Provide the [X, Y] coordinate of the cell's center where the given text is located.  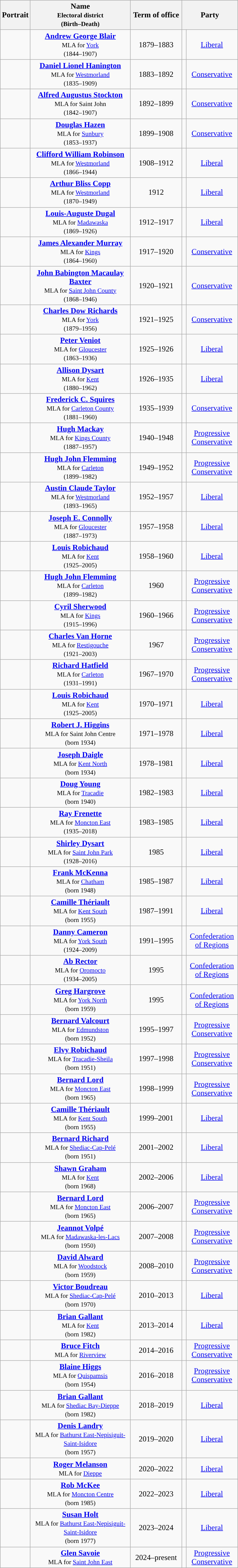
1985–1987 [156, 881]
1957–1958 [156, 527]
Term of office [156, 15]
1917–1920 [156, 252]
1912 [156, 192]
Louis-Auguste DugalMLA for Madawaska(1869–1926) [80, 222]
1999–2001 [156, 1118]
Shirley DysartMLA for Saint John Park(1928–2016) [80, 852]
1912–1917 [156, 222]
1935–1939 [156, 408]
1967 [156, 645]
1883–1892 [156, 74]
1967–1970 [156, 674]
2024–present [156, 1557]
1926–1935 [156, 378]
Joseph E. ConnollyMLA for Gloucester(1887–1973) [80, 527]
2006–2007 [156, 1207]
1940–1948 [156, 438]
1970–1971 [156, 704]
Ab RectorMLA for Oromocto(1934–2005) [80, 970]
Charles Van HorneMLA for Restigouche(1921–2003) [80, 645]
2007–2008 [156, 1236]
Party [210, 15]
David AlwardMLA for Woodstock(born 1959) [80, 1266]
Brian GallantMLA for Shediac Bay-Dieppe(born 1982) [80, 1405]
1978–1981 [156, 763]
1983–1985 [156, 822]
2018–2019 [156, 1405]
James Alexander MurrayMLA for Kings(1864–1960) [80, 252]
1960 [156, 586]
1921–1925 [156, 319]
NameElectoral district(Birth–Death) [80, 15]
Alfred Augustus StocktonMLA for Saint John(1842–1907) [80, 104]
Jeannot VolpéMLA for Madawaska-les-Lacs(born 1950) [80, 1236]
Bernard RichardMLA for Shediac-Cap-Pelé(born 1951) [80, 1147]
Cyril SherwoodMLA for Kings(1915–1996) [80, 615]
Robert J. HigginsMLA for Saint John Centre(born 1934) [80, 733]
1899–1908 [156, 133]
2008–2010 [156, 1266]
1987–1991 [156, 911]
2002–2006 [156, 1177]
Rob McKeeMLA for Moncton Centre(born 1985) [80, 1494]
2001–2002 [156, 1147]
2019–2020 [156, 1439]
Hugh MackayMLA for Kings County(1887–1957) [80, 438]
Frederick C. SquiresMLA for Carleton County(1881–1960) [80, 408]
1982–1983 [156, 793]
1925–1926 [156, 349]
Joseph DaigleMLA for Kent North(born 1934) [80, 763]
Arthur Bliss CoppMLA for Westmorland(1870–1949) [80, 192]
Roger MelansonMLA for Dieppe [80, 1469]
1920–1921 [156, 285]
Bernard ValcourtMLA for Edmundston(born 1952) [80, 1029]
1879–1883 [156, 45]
Shawn GrahamMLA for Kent(born 1968) [80, 1177]
1971–1978 [156, 733]
Richard HatfieldMLA for Carleton(1931–1991) [80, 674]
Susan HoltMLA for Bathurst East-Nepisiguit-Saint-Isidore(born 1977) [80, 1528]
Austin Claude TaylorMLA for Westmorland(1893–1965) [80, 497]
Greg HargroveMLA for York North(born 1959) [80, 1000]
Doug YoungMLA for Tracadie(born 1940) [80, 793]
Ray FrenetteMLA for Moncton East(1935–2018) [80, 822]
Blaine HiggsMLA for Quispamsis(born 1954) [80, 1376]
1998–1999 [156, 1088]
Brian GallantMLA for Kent(born 1982) [80, 1325]
1892–1899 [156, 104]
1949–1952 [156, 467]
Danny CameronMLA for York South(1924–2009) [80, 941]
1997–1998 [156, 1059]
Frank McKennaMLA for Chatham(born 1948) [80, 881]
Charles Dow RichardsMLA for York(1879–1956) [80, 319]
2013–2014 [156, 1325]
Portrait [15, 15]
Bruce FitchMLA for Riverview [80, 1351]
Elvy RobichaudMLA for Tracadie-Sheila(born 1951) [80, 1059]
2022–2023 [156, 1494]
2016–2018 [156, 1376]
Glen SavoieMLA for Saint John East [80, 1557]
1985 [156, 852]
1995–1997 [156, 1029]
Peter VeniotMLA for Gloucester(1863–1936) [80, 349]
Denis LandryMLA for Bathurst East-Nepisiguit-Saint-Isidore(born 1957) [80, 1439]
2023–2024 [156, 1528]
Allison DysartMLA for Kent(1880–1962) [80, 378]
1908–1912 [156, 163]
2010–2013 [156, 1295]
1991–1995 [156, 941]
2014–2016 [156, 1351]
Daniel Lionel HaningtonMLA for Westmorland(1835–1909) [80, 74]
Victor BoudreauMLA for Shediac-Cap-Pelé(born 1970) [80, 1295]
Douglas HazenMLA for Sunbury(1853–1937) [80, 133]
1960–1966 [156, 615]
2020–2022 [156, 1469]
Clifford William RobinsonMLA for Westmorland(1866–1944) [80, 163]
Andrew George BlairMLA for York(1844–1907) [80, 45]
1952–1957 [156, 497]
1958–1960 [156, 556]
John Babington Macaulay BaxterMLA for Saint John County(1868–1946) [80, 285]
